Find where the given text appears and provide that cell's center as [x, y] coordinate. 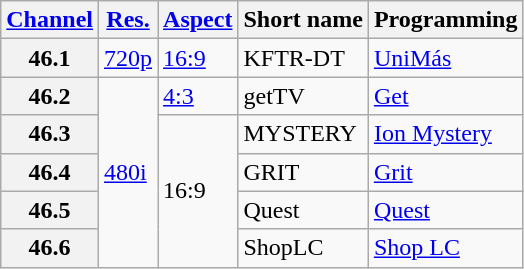
Programming [446, 20]
MYSTERY [303, 134]
Channel [50, 20]
Get [446, 96]
ShopLC [303, 248]
GRIT [303, 172]
46.2 [50, 96]
Grit [446, 172]
Shop LC [446, 248]
480i [128, 172]
46.3 [50, 134]
720p [128, 58]
UniMás [446, 58]
Short name [303, 20]
46.1 [50, 58]
46.5 [50, 210]
4:3 [198, 96]
getTV [303, 96]
46.4 [50, 172]
46.6 [50, 248]
KFTR-DT [303, 58]
Aspect [198, 20]
Res. [128, 20]
Ion Mystery [446, 134]
